Output the [X, Y] coordinate of the center of the cell containing the given text.  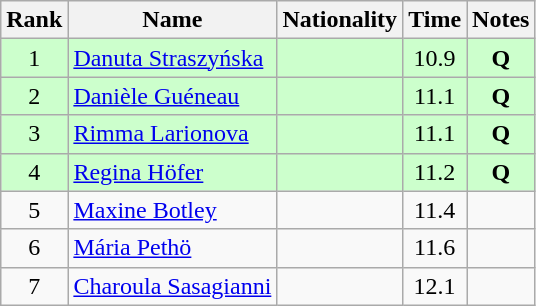
7 [34, 286]
Rank [34, 20]
3 [34, 134]
Nationality [340, 20]
Mária Pethö [172, 248]
2 [34, 96]
11.4 [435, 210]
11.6 [435, 248]
Name [172, 20]
12.1 [435, 286]
11.2 [435, 172]
5 [34, 210]
Charoula Sasagianni [172, 286]
1 [34, 58]
6 [34, 248]
10.9 [435, 58]
Rimma Larionova [172, 134]
Danuta Straszyńska [172, 58]
Danièle Guéneau [172, 96]
Notes [501, 20]
4 [34, 172]
Maxine Botley [172, 210]
Regina Höfer [172, 172]
Time [435, 20]
